Find where the given text appears and provide that cell's center as [x, y] coordinate. 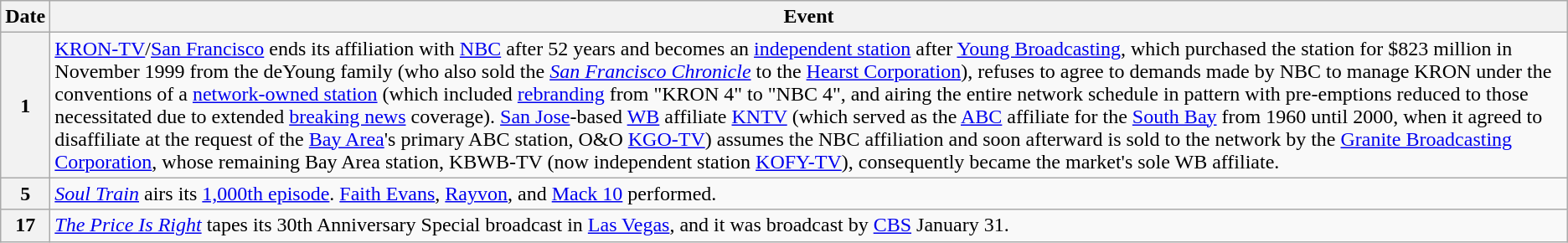
5 [25, 194]
Event [809, 17]
1 [25, 106]
Date [25, 17]
The Price Is Right tapes its 30th Anniversary Special broadcast in Las Vegas, and it was broadcast by CBS January 31. [809, 225]
Soul Train airs its 1,000th episode. Faith Evans, Rayvon, and Mack 10 performed. [809, 194]
17 [25, 225]
